Identify which cell holds the provided text, then report its [x, y] central coordinate. 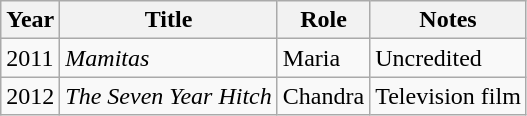
Year [30, 20]
2011 [30, 58]
Chandra [323, 96]
Mamitas [168, 58]
Maria [323, 58]
Uncredited [448, 58]
Notes [448, 20]
Television film [448, 96]
2012 [30, 96]
Role [323, 20]
Title [168, 20]
The Seven Year Hitch [168, 96]
